Detect which cell encompasses the target text, then output its [x, y] center coordinate. 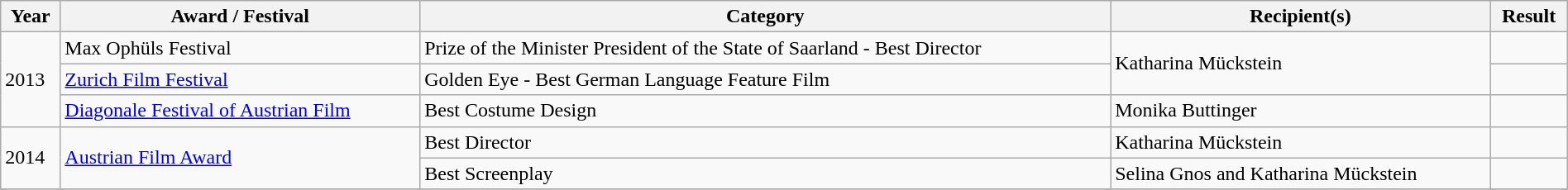
2013 [31, 79]
Result [1528, 17]
2014 [31, 158]
Selina Gnos and Katharina Mückstein [1300, 173]
Zurich Film Festival [240, 79]
Best Costume Design [766, 111]
Best Director [766, 142]
Austrian Film Award [240, 158]
Max Ophüls Festival [240, 48]
Monika Buttinger [1300, 111]
Best Screenplay [766, 173]
Prize of the Minister President of the State of Saarland - Best Director [766, 48]
Category [766, 17]
Diagonale Festival of Austrian Film [240, 111]
Year [31, 17]
Recipient(s) [1300, 17]
Award / Festival [240, 17]
Golden Eye - Best German Language Feature Film [766, 79]
